For the text-containing cell, return its midpoint in [X, Y] coordinate format. 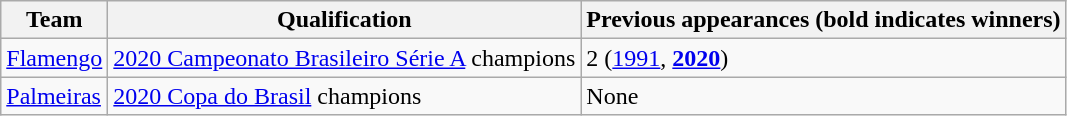
2 (1991, 2020) [824, 58]
Previous appearances (bold indicates winners) [824, 20]
2020 Copa do Brasil champions [344, 96]
Qualification [344, 20]
Flamengo [54, 58]
2020 Campeonato Brasileiro Série A champions [344, 58]
Palmeiras [54, 96]
None [824, 96]
Team [54, 20]
